Output the [X, Y] coordinate of the center of the cell containing the given text.  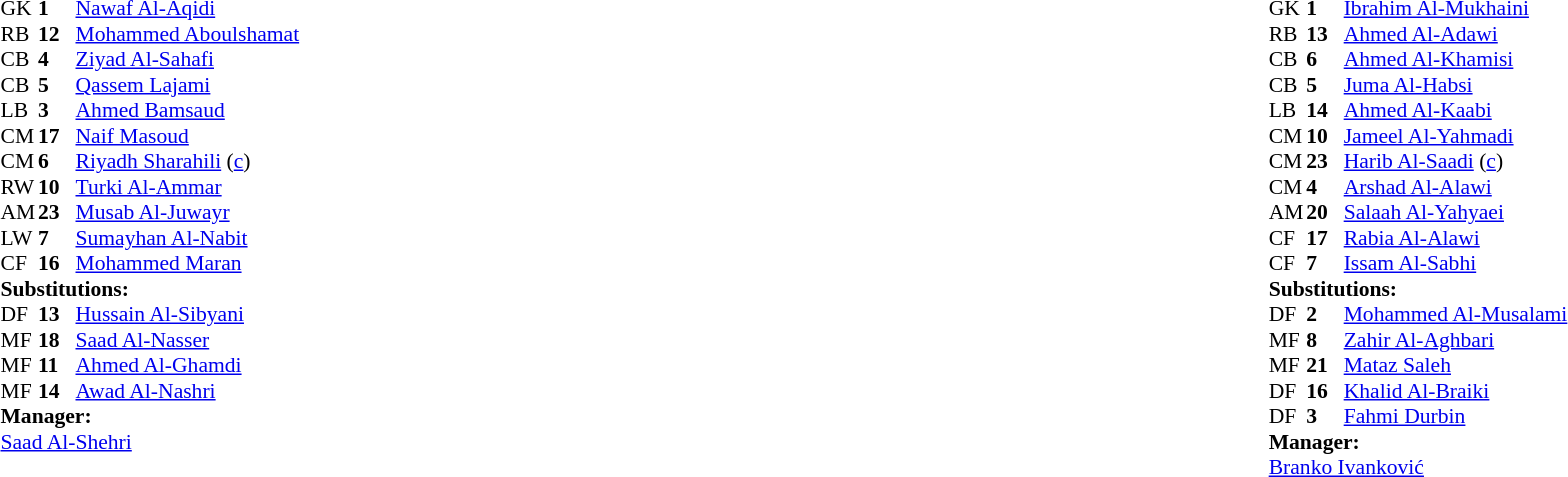
Ahmed Al-Kaabi [1456, 111]
Mohammed Maran [188, 263]
Sumayhan Al-Nabit [188, 238]
Issam Al-Sabhi [1456, 263]
RW [19, 187]
Rabia Al-Alawi [1456, 238]
Zahir Al-Aghbari [1456, 340]
Ahmed Al-Adawi [1456, 34]
12 [57, 34]
Ahmed Al-Khamisi [1456, 59]
Fahmi Durbin [1456, 417]
Musab Al-Juwayr [188, 213]
Juma Al-Habsi [1456, 85]
Ahmed Bamsaud [188, 111]
Salaah Al-Yahyaei [1456, 213]
Saad Al-Shehri [150, 442]
Naif Masoud [188, 136]
LW [19, 238]
Saad Al-Nasser [188, 340]
Ahmed Al-Ghamdi [188, 365]
Mohammed Aboulshamat [188, 34]
Mataz Saleh [1456, 365]
Ziyad Al-Sahafi [188, 59]
Qassem Lajami [188, 85]
11 [57, 365]
Mohammed Al-Musalami [1456, 315]
21 [1325, 365]
20 [1325, 213]
Khalid Al-Braiki [1456, 391]
Riyadh Sharahili (c) [188, 161]
Arshad Al-Alawi [1456, 187]
Hussain Al-Sibyani [188, 315]
2 [1325, 315]
Harib Al-Saadi (c) [1456, 161]
Jameel Al-Yahmadi [1456, 136]
18 [57, 340]
Turki Al-Ammar [188, 187]
8 [1325, 340]
Awad Al-Nashri [188, 391]
